Return the (x, y) coordinate for the center point of the cell that contains the specified text.  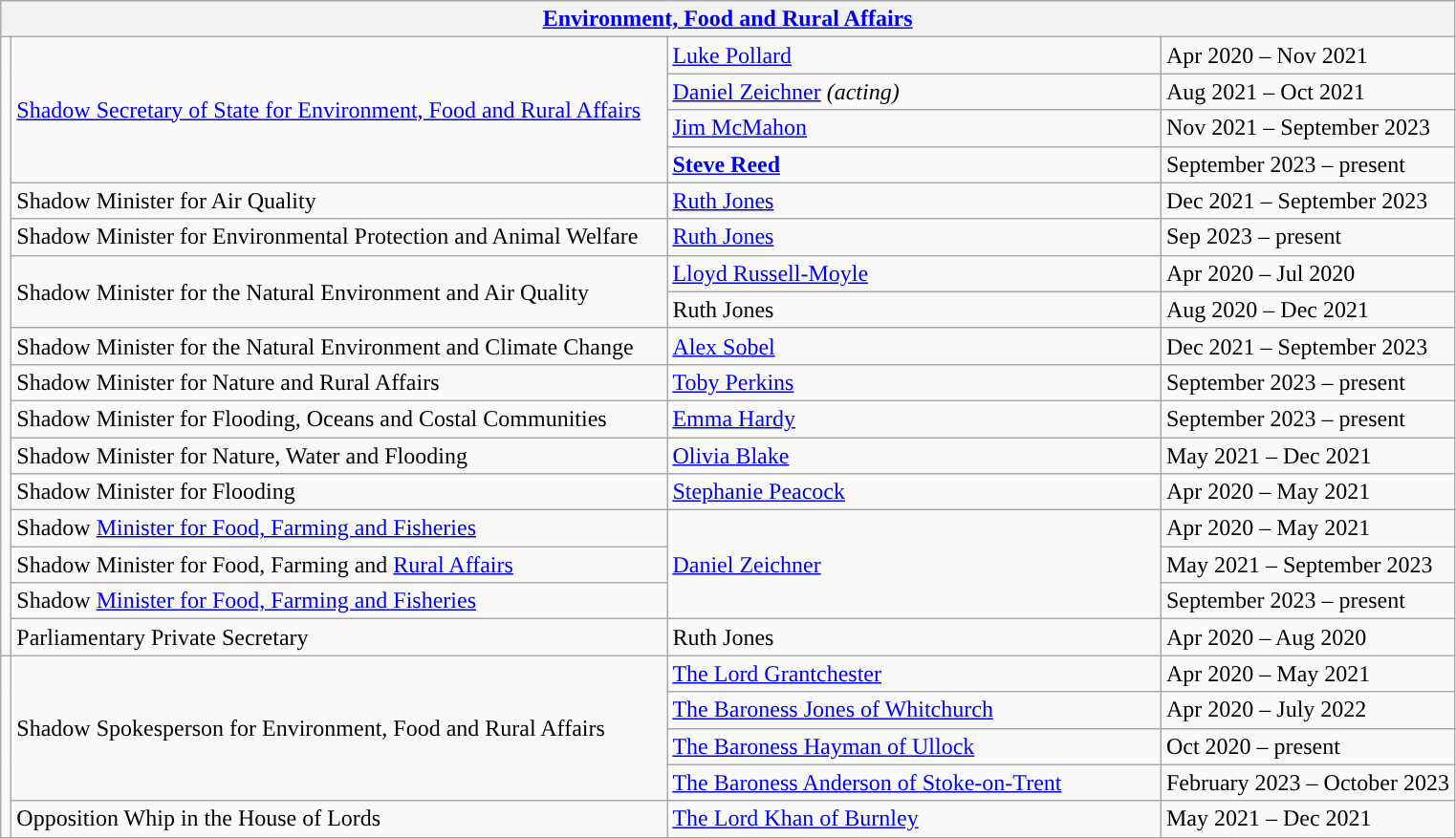
Stephanie Peacock (914, 492)
Steve Reed (914, 164)
Shadow Minister for Nature, Water and Flooding (339, 456)
Alex Sobel (914, 346)
Daniel Zeichner (acting) (914, 92)
Aug 2021 – Oct 2021 (1308, 92)
Apr 2020 – Nov 2021 (1308, 55)
Toby Perkins (914, 382)
The Baroness Jones of Whitchurch (914, 710)
Lloyd Russell-Moyle (914, 273)
Emma Hardy (914, 419)
Shadow Minister for Food, Farming and Rural Affairs (339, 565)
The Baroness Anderson of Stoke-on-Trent (914, 783)
Shadow Spokesperson for Environment, Food and Rural Affairs (339, 728)
Parliamentary Private Secretary (339, 637)
Shadow Minister for Air Quality (339, 201)
Aug 2020 – Dec 2021 (1308, 310)
Shadow Minister for Environmental Protection and Animal Welfare (339, 237)
February 2023 – October 2023 (1308, 783)
Shadow Minister for the Natural Environment and Air Quality (339, 291)
Apr 2020 – July 2022 (1308, 710)
The Lord Khan of Burnley (914, 819)
Oct 2020 – present (1308, 746)
Daniel Zeichner (914, 565)
Olivia Blake (914, 456)
Shadow Secretary of State for Environment, Food and Rural Affairs (339, 110)
Shadow Minister for Flooding, Oceans and Costal Communities (339, 419)
Nov 2021 – September 2023 (1308, 128)
The Baroness Hayman of Ullock (914, 746)
May 2021 – September 2023 (1308, 565)
Opposition Whip in the House of Lords (339, 819)
Apr 2020 – Aug 2020 (1308, 637)
Jim McMahon (914, 128)
Luke Pollard (914, 55)
Shadow Minister for Nature and Rural Affairs (339, 382)
Environment, Food and Rural Affairs (728, 19)
Sep 2023 – present (1308, 237)
The Lord Grantchester (914, 674)
Shadow Minister for the Natural Environment and Climate Change (339, 346)
Apr 2020 – Jul 2020 (1308, 273)
Shadow Minister for Flooding (339, 492)
